Return the (x, y) coordinate for the center point of the cell that contains the specified text.  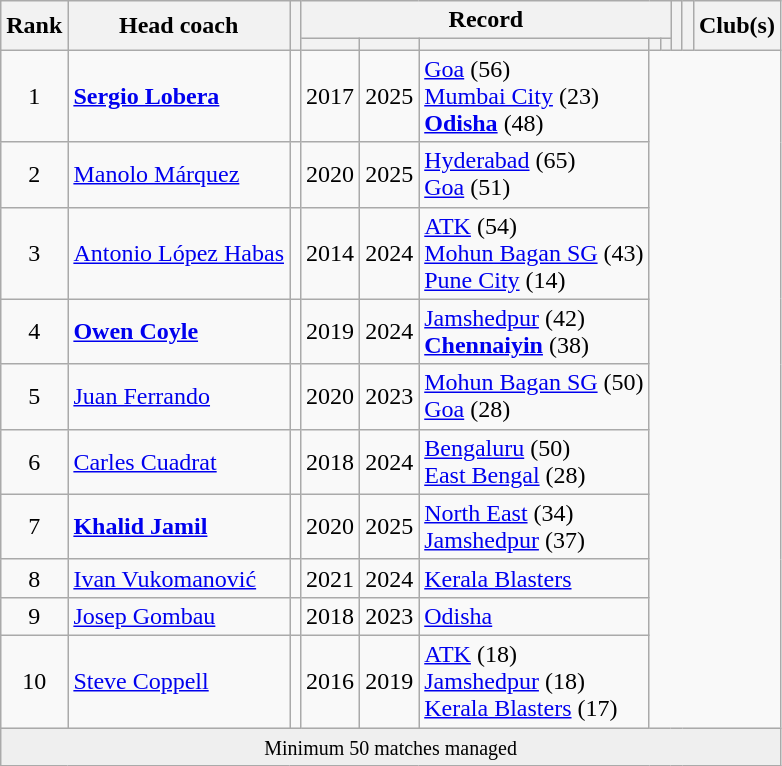
10 (34, 681)
Owen Coyle (179, 332)
Manolo Márquez (179, 174)
Antonio López Habas (179, 253)
ATK (18)Jamshedpur (18)Kerala Blasters (17) (534, 681)
Head coach (179, 26)
2014 (330, 253)
8 (34, 578)
Rank (34, 26)
5 (34, 396)
6 (34, 462)
Hyderabad (65)Goa (51) (534, 174)
Jamshedpur (42)Chennaiyin (38) (534, 332)
Minimum 50 matches managed (391, 747)
1 (34, 96)
ATK (54)Mohun Bagan SG (43)Pune City (14) (534, 253)
Juan Ferrando (179, 396)
2016 (330, 681)
Carles Cuadrat (179, 462)
Josep Gombau (179, 616)
9 (34, 616)
Club(s) (736, 26)
3 (34, 253)
2021 (330, 578)
Odisha (534, 616)
Steve Coppell (179, 681)
Record (486, 20)
Bengaluru (50)East Bengal (28) (534, 462)
2017 (330, 96)
4 (34, 332)
Kerala Blasters (534, 578)
Khalid Jamil (179, 526)
Goa (56)Mumbai City (23)Odisha (48) (534, 96)
2 (34, 174)
North East (34)Jamshedpur (37) (534, 526)
Mohun Bagan SG (50)Goa (28) (534, 396)
Sergio Lobera (179, 96)
7 (34, 526)
Ivan Vukomanović (179, 578)
